Return (X, Y) of the center of cell containing provided text 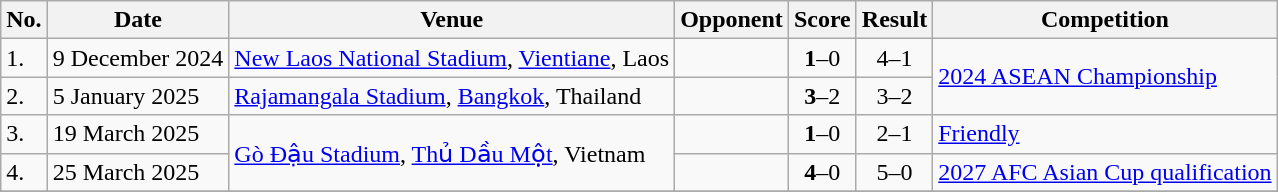
Friendly (1105, 134)
Result (894, 20)
Opponent (732, 20)
Date (138, 20)
Gò Đậu Stadium, Thủ Dầu Một, Vietnam (452, 153)
4–0 (822, 172)
2–1 (894, 134)
2027 AFC Asian Cup qualification (1105, 172)
4. (24, 172)
19 March 2025 (138, 134)
5 January 2025 (138, 96)
Competition (1105, 20)
Score (822, 20)
New Laos National Stadium, Vientiane, Laos (452, 58)
9 December 2024 (138, 58)
5–0 (894, 172)
No. (24, 20)
Venue (452, 20)
3. (24, 134)
Rajamangala Stadium, Bangkok, Thailand (452, 96)
25 March 2025 (138, 172)
4–1 (894, 58)
1. (24, 58)
2. (24, 96)
2024 ASEAN Championship (1105, 77)
